Scan for the cell matching the given text and deliver its (x, y) coordinate at center. 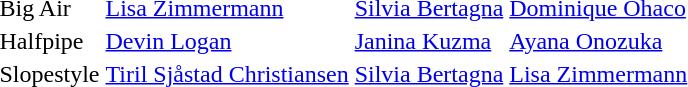
Devin Logan (227, 41)
Janina Kuzma (429, 41)
